Return the [X, Y] coordinate for the center point of the cell that contains the specified text.  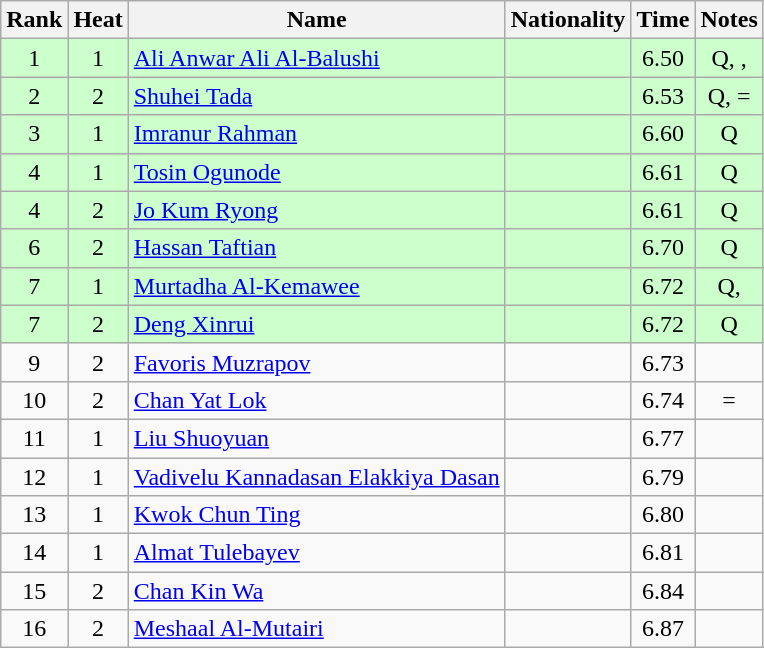
Liu Shuoyuan [316, 438]
9 [34, 362]
6.87 [663, 629]
Murtadha Al-Kemawee [316, 286]
6.53 [663, 96]
Jo Kum Ryong [316, 210]
Vadivelu Kannadasan Elakkiya Dasan [316, 477]
Heat [98, 20]
Q, , [729, 58]
6.77 [663, 438]
Meshaal Al-Mutairi [316, 629]
Tosin Ogunode [316, 172]
6.81 [663, 553]
6.70 [663, 248]
6.50 [663, 58]
6 [34, 248]
13 [34, 515]
6.73 [663, 362]
Nationality [568, 20]
Favoris Muzrapov [316, 362]
Name [316, 20]
3 [34, 134]
Almat Tulebayev [316, 553]
Deng Xinrui [316, 324]
Chan Kin Wa [316, 591]
Chan Yat Lok [316, 400]
6.74 [663, 400]
Q, [729, 286]
6.80 [663, 515]
= [729, 400]
10 [34, 400]
Q, = [729, 96]
Shuhei Tada [316, 96]
Ali Anwar Ali Al-Balushi [316, 58]
6.84 [663, 591]
Kwok Chun Ting [316, 515]
6.79 [663, 477]
14 [34, 553]
12 [34, 477]
Imranur Rahman [316, 134]
Time [663, 20]
6.60 [663, 134]
15 [34, 591]
11 [34, 438]
16 [34, 629]
Notes [729, 20]
Hassan Taftian [316, 248]
Rank [34, 20]
